For the text-containing cell, return its midpoint in [x, y] coordinate format. 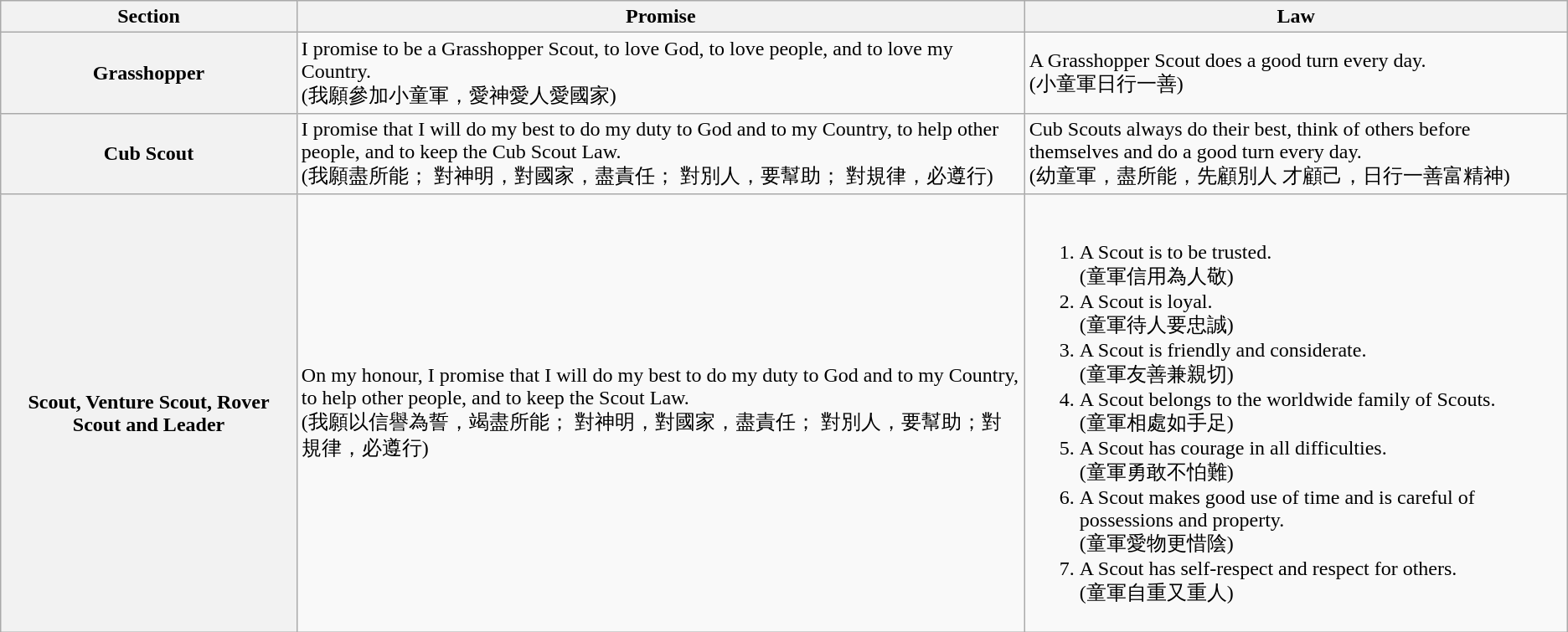
Scout, Venture Scout, Rover Scout and Leader [149, 414]
A Grasshopper Scout does a good turn every day. (小童軍日行一善) [1296, 74]
Law [1296, 17]
Grasshopper [149, 74]
Section [149, 17]
Promise [660, 17]
I promise to be a Grasshopper Scout, to love God, to love people, and to love my Country. (我願參加小童軍，愛神愛人愛國家) [660, 74]
Cub Scout [149, 154]
Cub Scouts always do their best, think of others before themselves and do a good turn every day. (幼童軍，盡所能，先顧別人 才顧己，日行一善富精神) [1296, 154]
